Extract the [X, Y] coordinate from the center of the cell holding the provided text.  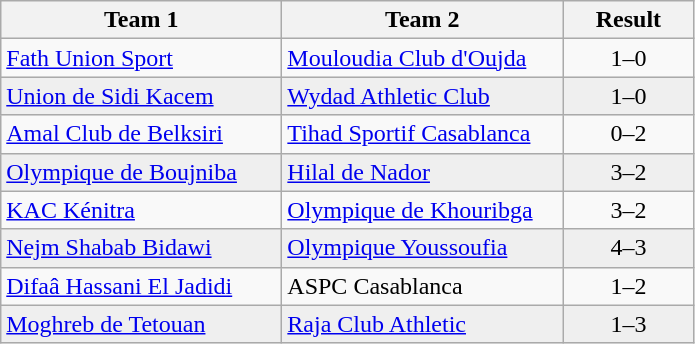
Mouloudia Club d'Oujda [422, 58]
Result [628, 20]
4–3 [628, 248]
Olympique de Khouribga [422, 210]
Raja Club Athletic [422, 324]
0–2 [628, 134]
Team 1 [142, 20]
1–2 [628, 286]
Amal Club de Belksiri [142, 134]
Hilal de Nador [422, 172]
Moghreb de Tetouan [142, 324]
Olympique Youssoufia [422, 248]
ASPC Casablanca [422, 286]
Difaâ Hassani El Jadidi [142, 286]
KAC Kénitra [142, 210]
Union de Sidi Kacem [142, 96]
Team 2 [422, 20]
Fath Union Sport [142, 58]
Tihad Sportif Casablanca [422, 134]
Wydad Athletic Club [422, 96]
1–3 [628, 324]
Nejm Shabab Bidawi [142, 248]
Olympique de Boujniba [142, 172]
